Determine the (x, y) coordinate at the center of the cell enclosing the given text.  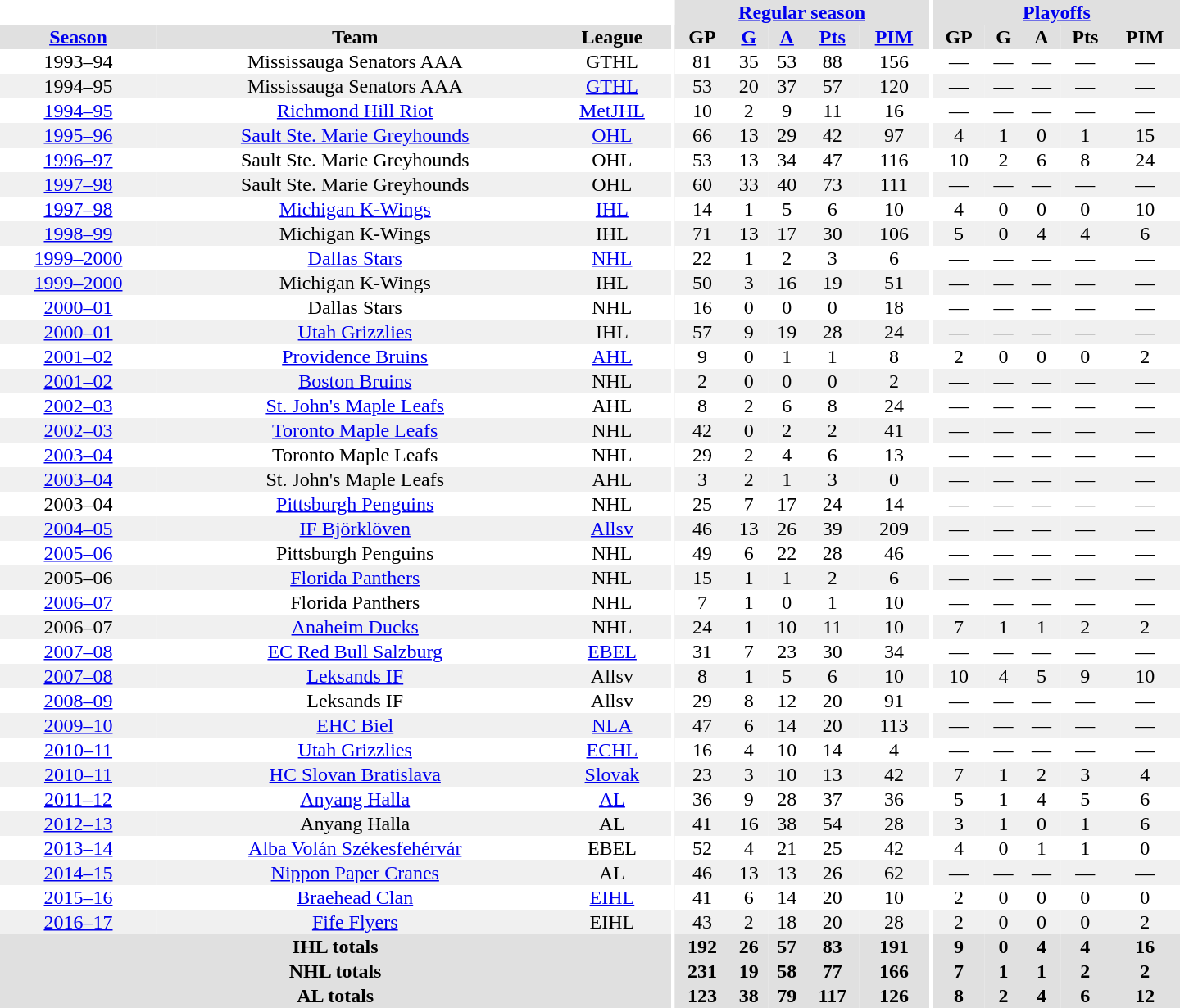
35 (749, 61)
60 (701, 184)
1996–97 (79, 160)
88 (833, 61)
91 (893, 701)
2011–12 (79, 799)
1998–99 (79, 234)
77 (833, 971)
166 (893, 971)
2014–15 (79, 873)
117 (833, 996)
120 (893, 86)
40 (787, 184)
2009–10 (79, 725)
71 (701, 234)
62 (893, 873)
50 (701, 283)
League (611, 37)
191 (893, 947)
IF Björklöven (356, 529)
83 (833, 947)
31 (701, 652)
2008–09 (79, 701)
MetJHL (611, 111)
Nippon Paper Cranes (356, 873)
43 (701, 922)
33 (749, 184)
Playoffs (1057, 12)
52 (701, 848)
81 (701, 61)
IHL totals (335, 947)
231 (701, 971)
Season (79, 37)
Slovak (611, 774)
Regular season (801, 12)
192 (701, 947)
2013–14 (79, 848)
ECHL (611, 750)
126 (893, 996)
Alba Volán Székesfehérvár (356, 848)
Fife Flyers (356, 922)
58 (787, 971)
21 (787, 848)
NHL totals (335, 971)
1993–94 (79, 61)
106 (893, 234)
66 (701, 135)
73 (833, 184)
Boston Bruins (356, 381)
Team (356, 37)
Providence Bruins (356, 356)
49 (701, 553)
HC Slovan Bratislava (356, 774)
EC Red Bull Salzburg (356, 652)
97 (893, 135)
113 (893, 725)
NLA (611, 725)
79 (787, 996)
Braehead Clan (356, 897)
AL totals (335, 996)
EHC Biel (356, 725)
39 (833, 529)
116 (893, 160)
123 (701, 996)
54 (833, 824)
2016–17 (79, 922)
156 (893, 61)
51 (893, 283)
Richmond Hill Riot (356, 111)
209 (893, 529)
2012–13 (79, 824)
2004–05 (79, 529)
111 (893, 184)
2015–16 (79, 897)
Anaheim Ducks (356, 627)
1995–96 (79, 135)
